Identify which cell holds the provided text, then report its (X, Y) central coordinate. 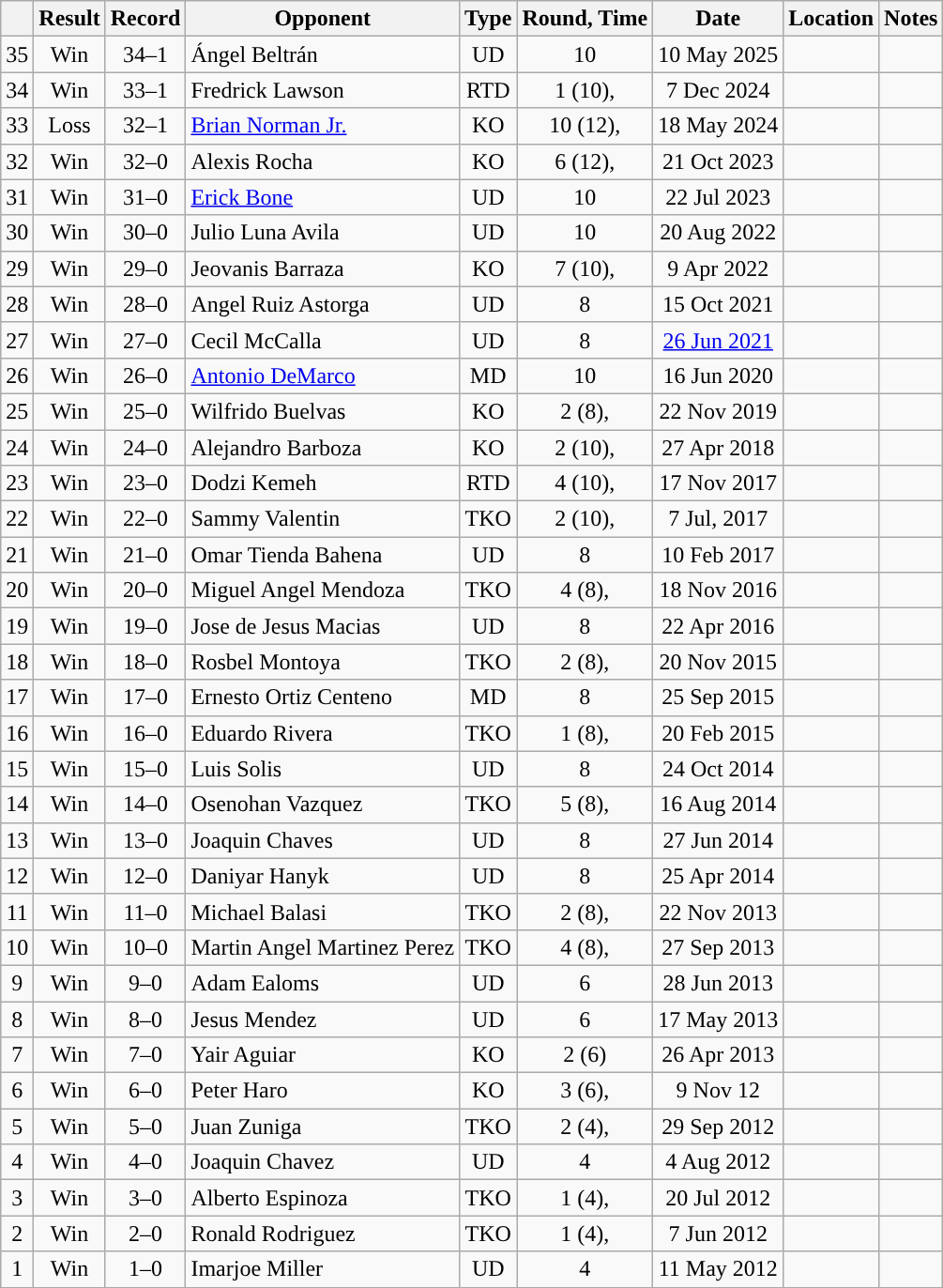
25 (17, 411)
Luis Solis (323, 769)
Alejandro Barboza (323, 448)
3–0 (145, 1198)
6–0 (145, 1091)
25–0 (145, 411)
11 May 2012 (719, 1269)
16 Jun 2020 (719, 376)
26–0 (145, 376)
Type (488, 19)
1 (8), (586, 733)
7 (17, 1055)
20 Feb 2015 (719, 733)
31–0 (145, 197)
25 Sep 2015 (719, 698)
1 (17, 1269)
28 Jun 2013 (719, 983)
21 (17, 555)
15–0 (145, 769)
Omar Tienda Bahena (323, 555)
28 (17, 304)
Dodzi Kemeh (323, 483)
Michael Balasi (323, 912)
15 Oct 2021 (719, 304)
34 (17, 90)
Location (831, 19)
9 Apr 2022 (719, 268)
Result (69, 19)
10–0 (145, 947)
1 (10), (586, 90)
9 Nov 12 (719, 1091)
21 Oct 2023 (719, 161)
7 Jun 2012 (719, 1234)
4 (10), (586, 483)
30 (17, 233)
Alberto Espinoza (323, 1198)
5–0 (145, 1127)
Wilfrido Buelvas (323, 411)
7 Jul, 2017 (719, 519)
Fredrick Lawson (323, 90)
13 (17, 840)
22 Apr 2016 (719, 626)
33 (17, 126)
27 Sep 2013 (719, 947)
12 (17, 876)
Juan Zuniga (323, 1127)
Jose de Jesus Macias (323, 626)
26 Jun 2021 (719, 340)
22 Nov 2019 (719, 411)
17 May 2013 (719, 1019)
6 (12), (586, 161)
32 (17, 161)
4–0 (145, 1162)
33–1 (145, 90)
29–0 (145, 268)
27 (17, 340)
27 Jun 2014 (719, 840)
20 Nov 2015 (719, 662)
9–0 (145, 983)
Rosbel Montoya (323, 662)
17–0 (145, 698)
Eduardo Rivera (323, 733)
10 Feb 2017 (719, 555)
Julio Luna Avila (323, 233)
9 (17, 983)
14–0 (145, 805)
15 (17, 769)
18–0 (145, 662)
Daniyar Hanyk (323, 876)
Round, Time (586, 19)
Martin Angel Martinez Perez (323, 947)
25 Apr 2014 (719, 876)
Miguel Angel Mendoza (323, 590)
28–0 (145, 304)
23–0 (145, 483)
19–0 (145, 626)
14 (17, 805)
3 (17, 1198)
10 May 2025 (719, 54)
Adam Ealoms (323, 983)
5 (17, 1127)
2 (17, 1234)
12–0 (145, 876)
22 (17, 519)
26 Apr 2013 (719, 1055)
22 Jul 2023 (719, 197)
21–0 (145, 555)
Brian Norman Jr. (323, 126)
Record (145, 19)
2 (6) (586, 1055)
2–0 (145, 1234)
Date (719, 19)
30–0 (145, 233)
31 (17, 197)
Erick Bone (323, 197)
22–0 (145, 519)
27–0 (145, 340)
3 (6), (586, 1091)
16–0 (145, 733)
27 Apr 2018 (719, 448)
7 (10), (586, 268)
Notes (911, 19)
35 (17, 54)
4 Aug 2012 (719, 1162)
Yair Aguiar (323, 1055)
20 Aug 2022 (719, 233)
29 Sep 2012 (719, 1127)
18 May 2024 (719, 126)
11 (17, 912)
20 (17, 590)
Sammy Valentin (323, 519)
7 Dec 2024 (719, 90)
Ernesto Ortiz Centeno (323, 698)
26 (17, 376)
11–0 (145, 912)
Osenohan Vazquez (323, 805)
Antonio DeMarco (323, 376)
13–0 (145, 840)
5 (8), (586, 805)
8–0 (145, 1019)
Imarjoe Miller (323, 1269)
24 Oct 2014 (719, 769)
32–1 (145, 126)
34–1 (145, 54)
Joaquin Chaves (323, 840)
22 Nov 2013 (719, 912)
32–0 (145, 161)
23 (17, 483)
29 (17, 268)
7–0 (145, 1055)
2 (4), (586, 1127)
19 (17, 626)
Ángel Beltrán (323, 54)
Opponent (323, 19)
Jesus Mendez (323, 1019)
10 (12), (586, 126)
Ronald Rodriguez (323, 1234)
Jeovanis Barraza (323, 268)
18 (17, 662)
24 (17, 448)
20 Jul 2012 (719, 1198)
16 (17, 733)
17 (17, 698)
Alexis Rocha (323, 161)
18 Nov 2016 (719, 590)
16 Aug 2014 (719, 805)
Peter Haro (323, 1091)
1–0 (145, 1269)
17 Nov 2017 (719, 483)
Angel Ruiz Astorga (323, 304)
Joaquin Chavez (323, 1162)
Cecil McCalla (323, 340)
Loss (69, 126)
24–0 (145, 448)
20–0 (145, 590)
